Capture the cell that displays the provided text and extract its [x, y] central coordinate. 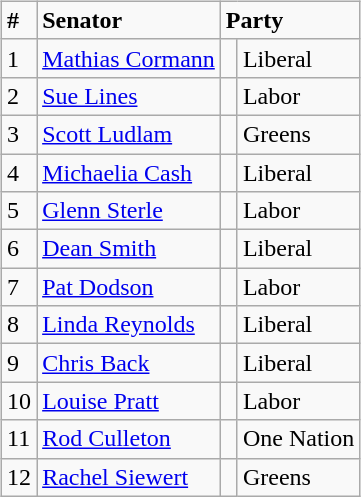
Rachel Siewert [129, 477]
Senator [129, 20]
Linda Reynolds [129, 325]
Party [290, 20]
4 [20, 173]
Pat Dodson [129, 287]
2 [20, 96]
1 [20, 58]
10 [20, 401]
Sue Lines [129, 96]
Glenn Sterle [129, 211]
Scott Ludlam [129, 134]
# [20, 20]
9 [20, 363]
8 [20, 325]
Mathias Cormann [129, 58]
Louise Pratt [129, 401]
3 [20, 134]
One Nation [298, 439]
5 [20, 211]
11 [20, 439]
7 [20, 287]
6 [20, 249]
Michaelia Cash [129, 173]
Chris Back [129, 363]
Dean Smith [129, 249]
Rod Culleton [129, 439]
12 [20, 477]
